Find where the given text appears and provide that cell's center as [X, Y] coordinate. 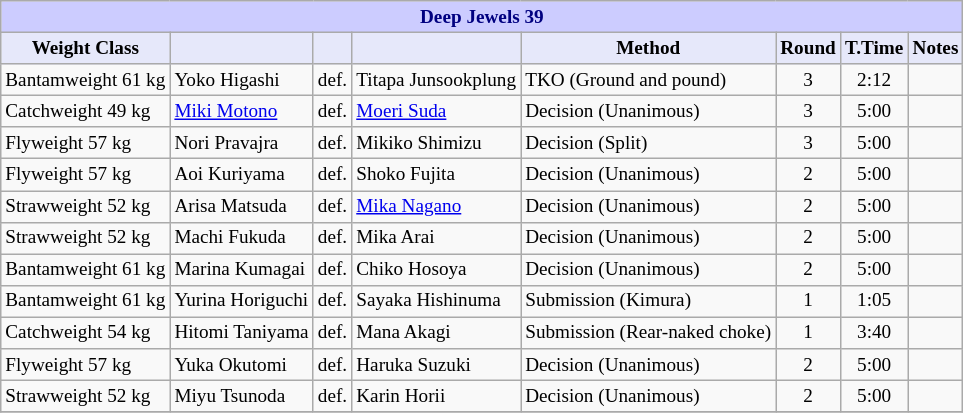
Mika Nagano [436, 206]
Miki Motono [242, 111]
Shoko Fujita [436, 175]
Decision (Split) [648, 143]
Catchweight 49 kg [86, 111]
1:05 [874, 301]
Arisa Matsuda [242, 206]
Yuka Okutomi [242, 365]
Method [648, 48]
Karin Horii [436, 396]
2:12 [874, 80]
Aoi Kuriyama [242, 175]
Haruka Suzuki [436, 365]
Mika Arai [436, 238]
TKO (Ground and pound) [648, 80]
Titapa Junsookplung [436, 80]
Nori Pravajra [242, 143]
Chiko Hosoya [436, 270]
Yurina Horiguchi [242, 301]
Deep Jewels 39 [482, 17]
Yoko Higashi [242, 80]
Notes [936, 48]
Hitomi Taniyama [242, 333]
Moeri Suda [436, 111]
Mana Akagi [436, 333]
Machi Fukuda [242, 238]
Mikiko Shimizu [436, 143]
Catchweight 54 kg [86, 333]
T.Time [874, 48]
Round [808, 48]
3:40 [874, 333]
Miyu Tsunoda [242, 396]
Submission (Kimura) [648, 301]
Weight Class [86, 48]
Sayaka Hishinuma [436, 301]
Marina Kumagai [242, 270]
Submission (Rear-naked choke) [648, 333]
